Return the [x, y] coordinate for the center point of the cell that contains the specified text.  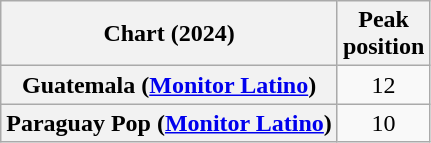
12 [383, 85]
10 [383, 123]
Chart (2024) [170, 34]
Guatemala (Monitor Latino) [170, 85]
Peakposition [383, 34]
Paraguay Pop (Monitor Latino) [170, 123]
